Search for the cell housing the specified text and yield its [x, y] center coordinate. 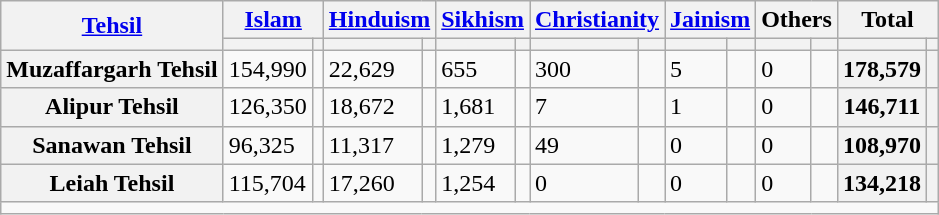
178,579 [882, 69]
1 [696, 107]
108,970 [882, 145]
49 [584, 145]
Jainism [710, 20]
18,672 [372, 107]
1,279 [476, 145]
Hinduism [379, 20]
Leiah Tehsil [112, 183]
17,260 [372, 183]
655 [476, 69]
Others [797, 20]
146,711 [882, 107]
96,325 [268, 145]
Sanawan Tehsil [112, 145]
115,704 [268, 183]
1,681 [476, 107]
300 [584, 69]
1,254 [476, 183]
126,350 [268, 107]
Total [887, 20]
Tehsil [112, 26]
154,990 [268, 69]
Christianity [598, 20]
Sikhism [483, 20]
Muzaffargarh Tehsil [112, 69]
134,218 [882, 183]
7 [584, 107]
Islam [273, 20]
Alipur Tehsil [112, 107]
5 [696, 69]
22,629 [372, 69]
11,317 [372, 145]
